For the text-containing cell, return its midpoint in [x, y] coordinate format. 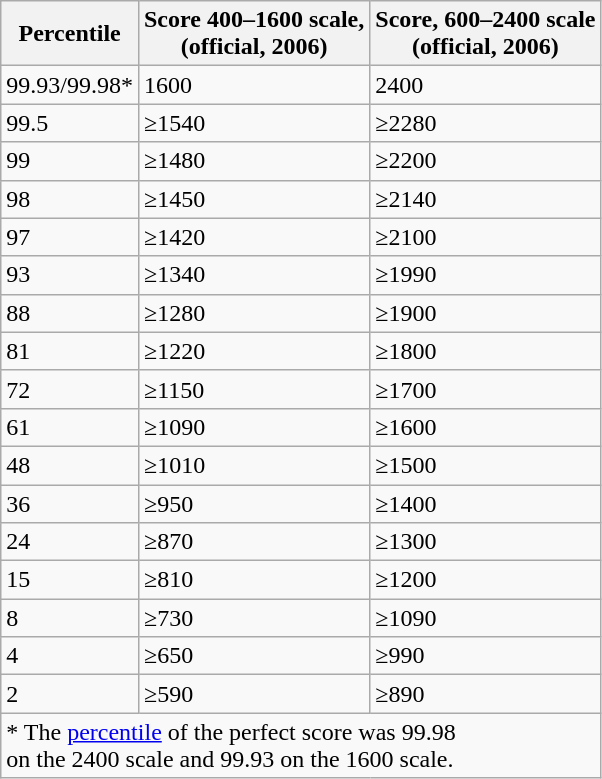
36 [70, 503]
Score 400–1600 scale,(official, 2006) [254, 34]
≥1280 [254, 313]
Percentile [70, 34]
99.5 [70, 123]
93 [70, 275]
≥730 [254, 618]
99 [70, 161]
≥1220 [254, 351]
≥2100 [486, 237]
≥1400 [486, 503]
2400 [486, 85]
≥950 [254, 503]
≥590 [254, 694]
≥1800 [486, 351]
≥1340 [254, 275]
81 [70, 351]
≥2280 [486, 123]
≥2140 [486, 199]
97 [70, 237]
≥1900 [486, 313]
≥1600 [486, 427]
≥1480 [254, 161]
≥870 [254, 542]
≥1700 [486, 389]
≥1420 [254, 237]
≥1150 [254, 389]
Score, 600–2400 scale (official, 2006) [486, 34]
≥1450 [254, 199]
98 [70, 199]
15 [70, 580]
≥1010 [254, 465]
1600 [254, 85]
≥1500 [486, 465]
≥1540 [254, 123]
72 [70, 389]
≥810 [254, 580]
4 [70, 656]
48 [70, 465]
≥1200 [486, 580]
≥1300 [486, 542]
2 [70, 694]
* The percentile of the perfect score was 99.98 on the 2400 scale and 99.93 on the 1600 scale. [301, 746]
≥650 [254, 656]
≥890 [486, 694]
≥1990 [486, 275]
99.93/99.98* [70, 85]
61 [70, 427]
24 [70, 542]
≥2200 [486, 161]
≥990 [486, 656]
88 [70, 313]
8 [70, 618]
